Determine the [X, Y] coordinate at the center of the cell enclosing the given text.  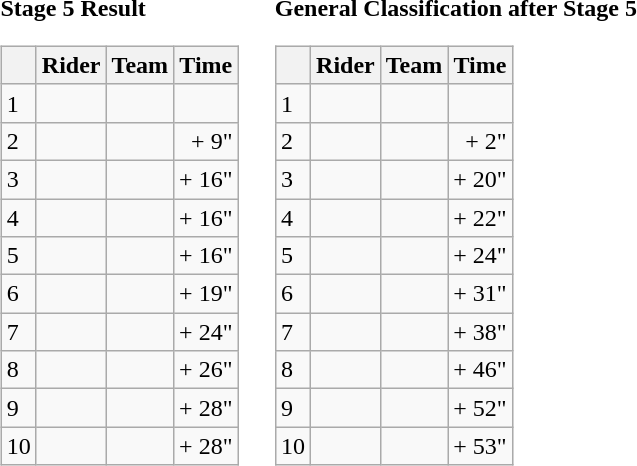
+ 2" [480, 141]
+ 52" [480, 408]
+ 20" [480, 179]
+ 22" [480, 217]
+ 53" [480, 446]
+ 9" [206, 141]
+ 31" [480, 294]
+ 26" [206, 370]
+ 19" [206, 294]
+ 38" [480, 332]
+ 46" [480, 370]
